Provide the [x, y] coordinate of the cell's center where the given text is located.  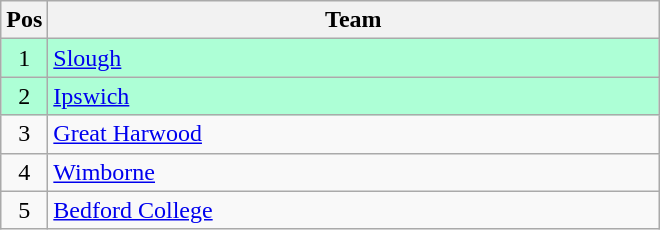
Ipswich [354, 96]
2 [24, 96]
Pos [24, 20]
3 [24, 134]
4 [24, 172]
1 [24, 58]
Wimborne [354, 172]
5 [24, 210]
Slough [354, 58]
Bedford College [354, 210]
Team [354, 20]
Great Harwood [354, 134]
